Return the (X, Y) coordinate for the center point of the cell that contains the specified text.  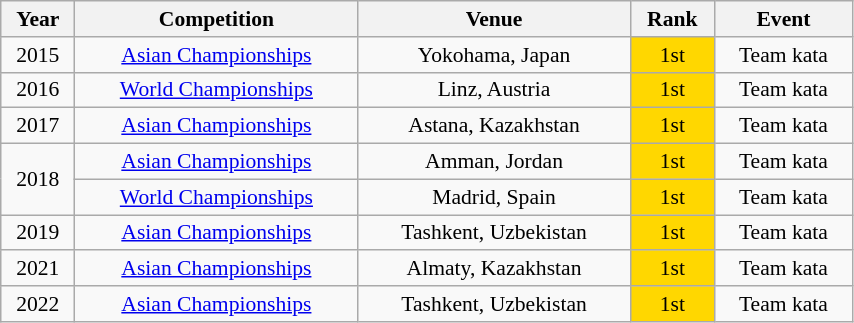
Year (38, 19)
2015 (38, 55)
Venue (494, 19)
2018 (38, 180)
Competition (216, 19)
2017 (38, 126)
Amman, Jordan (494, 162)
Astana, Kazakhstan (494, 126)
Almaty, Kazakhstan (494, 269)
Yokohama, Japan (494, 55)
2019 (38, 233)
Rank (672, 19)
Event (783, 19)
2022 (38, 304)
2016 (38, 90)
Linz, Austria (494, 90)
2021 (38, 269)
Madrid, Spain (494, 197)
